For the text-containing cell, return its midpoint in [x, y] coordinate format. 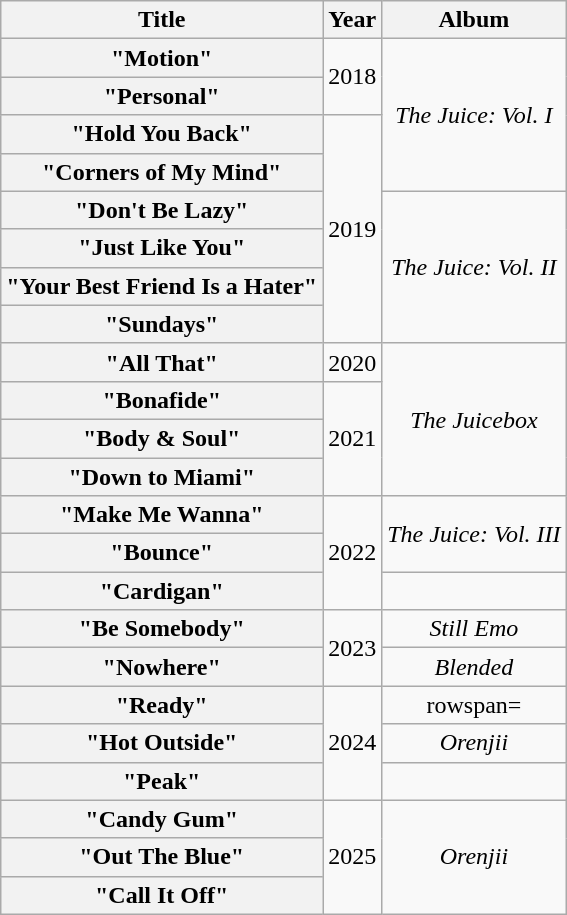
Still Emo [474, 629]
Album [474, 20]
"All That" [162, 362]
The Juice: Vol. I [474, 115]
The Juice: Vol. III [474, 534]
2019 [352, 229]
"Make Me Wanna" [162, 515]
2020 [352, 362]
"Motion" [162, 58]
"Just Like You" [162, 248]
"Hold You Back" [162, 134]
"Nowhere" [162, 667]
"Don't Be Lazy" [162, 210]
Blended [474, 667]
rowspan= [474, 705]
"Body & Soul" [162, 438]
"Corners of My Mind" [162, 172]
The Juicebox [474, 419]
"Peak" [162, 781]
"Bounce" [162, 553]
Year [352, 20]
"Be Somebody" [162, 629]
"Down to Miami" [162, 477]
"Out The Blue" [162, 857]
"Hot Outside" [162, 743]
"Bonafide" [162, 400]
2022 [352, 553]
Title [162, 20]
2023 [352, 648]
"Sundays" [162, 324]
"Ready" [162, 705]
2025 [352, 857]
"Candy Gum" [162, 819]
"Your Best Friend Is a Hater" [162, 286]
2024 [352, 743]
"Cardigan" [162, 591]
"Call It Off" [162, 895]
The Juice: Vol. II [474, 267]
"Personal" [162, 96]
2021 [352, 438]
2018 [352, 77]
